For the text-containing cell, return its midpoint in [X, Y] coordinate format. 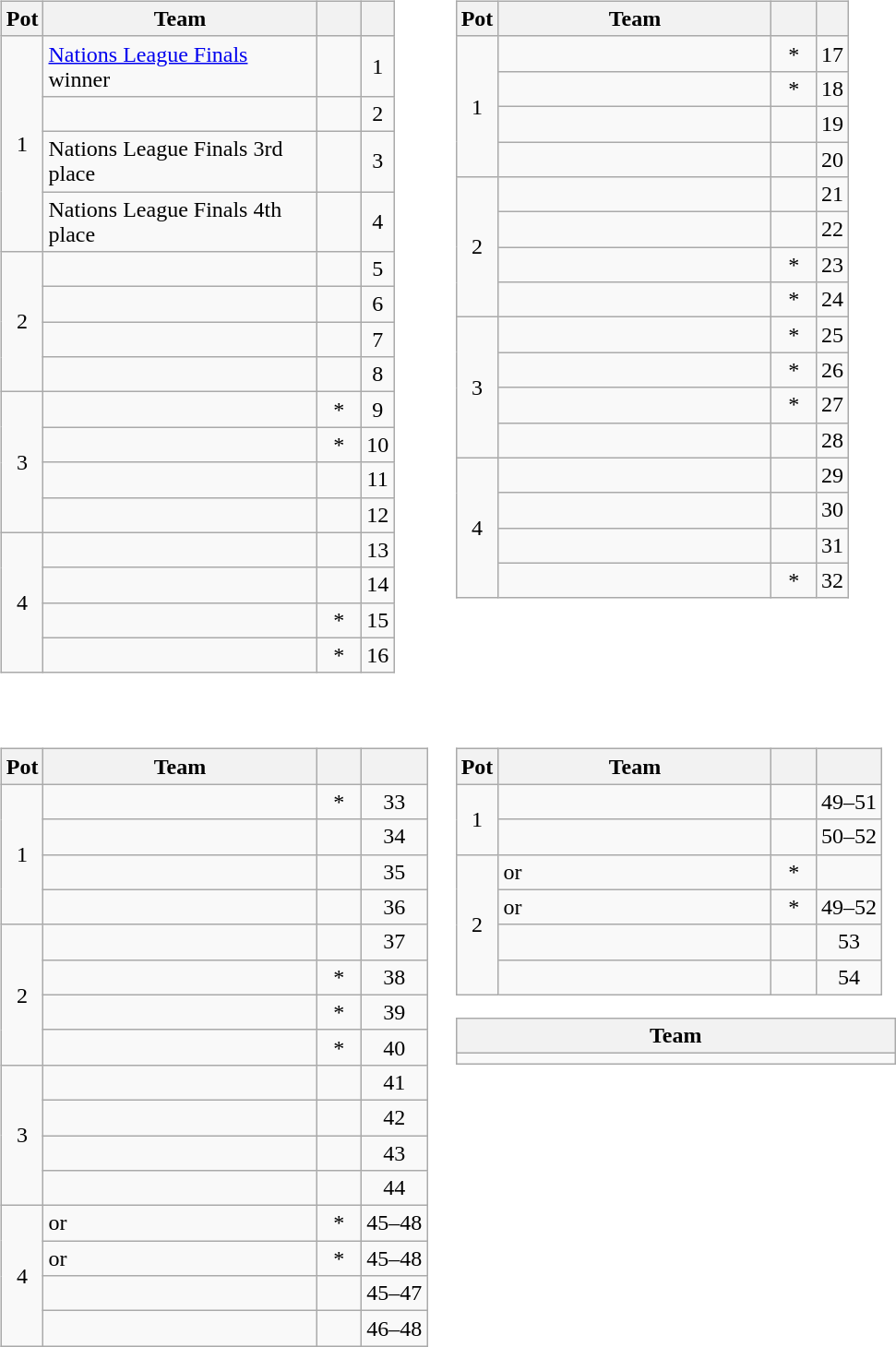
41 [395, 1082]
8 [378, 375]
32 [832, 580]
53 [849, 942]
9 [378, 410]
49–51 [849, 802]
16 [378, 655]
22 [832, 230]
44 [395, 1188]
26 [832, 370]
17 [832, 54]
Nations League Finals winner [180, 66]
33 [395, 802]
31 [832, 545]
6 [378, 304]
19 [832, 124]
30 [832, 510]
7 [378, 340]
34 [395, 837]
18 [832, 89]
12 [378, 515]
23 [832, 265]
11 [378, 480]
21 [832, 195]
10 [378, 445]
50–52 [849, 837]
13 [378, 550]
37 [395, 942]
42 [395, 1117]
36 [395, 907]
Nations League Finals 3rd place [180, 161]
5 [378, 269]
45–47 [395, 1293]
24 [832, 300]
38 [395, 977]
49–52 [849, 907]
46–48 [395, 1329]
20 [832, 160]
54 [849, 977]
28 [832, 440]
14 [378, 585]
39 [395, 1012]
15 [378, 620]
40 [395, 1047]
27 [832, 405]
35 [395, 872]
Nations League Finals 4th place [180, 221]
43 [395, 1152]
29 [832, 475]
25 [832, 335]
